From the cell containing the given text, extract its center point as (x, y) coordinate. 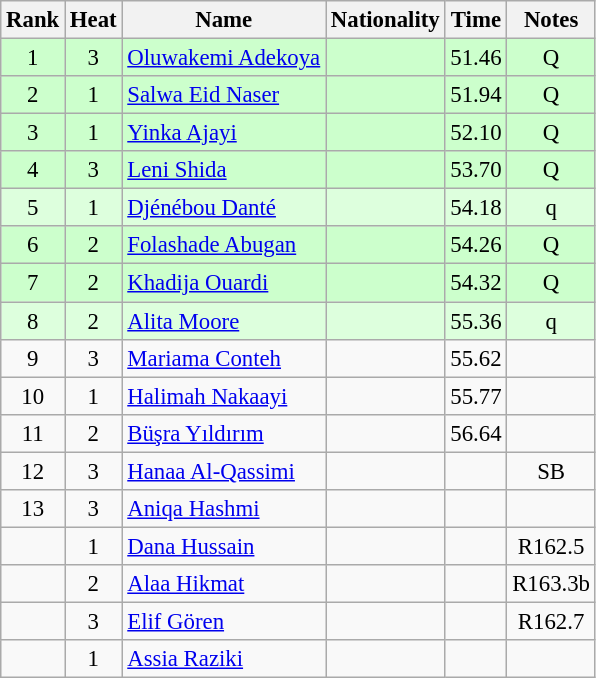
Nationality (386, 20)
Hanaa Al-Qassimi (224, 471)
Dana Hussain (224, 546)
55.62 (476, 358)
53.70 (476, 170)
55.36 (476, 321)
Halimah Nakaayi (224, 396)
51.94 (476, 95)
Mariama Conteh (224, 358)
Assia Raziki (224, 659)
12 (33, 471)
5 (33, 208)
Alaa Hikmat (224, 584)
Heat (94, 20)
9 (33, 358)
13 (33, 509)
R162.7 (551, 621)
SB (551, 471)
4 (33, 170)
54.18 (476, 208)
Elif Gören (224, 621)
R162.5 (551, 546)
Büşra Yıldırım (224, 433)
7 (33, 283)
Oluwakemi Adekoya (224, 58)
51.46 (476, 58)
6 (33, 245)
11 (33, 433)
Djénébou Danté (224, 208)
Alita Moore (224, 321)
10 (33, 396)
Notes (551, 20)
54.26 (476, 245)
Aniqa Hashmi (224, 509)
54.32 (476, 283)
Time (476, 20)
Name (224, 20)
55.77 (476, 396)
Leni Shida (224, 170)
R163.3b (551, 584)
52.10 (476, 133)
Rank (33, 20)
56.64 (476, 433)
Khadija Ouardi (224, 283)
Yinka Ajayi (224, 133)
Salwa Eid Naser (224, 95)
8 (33, 321)
Folashade Abugan (224, 245)
